Return the [x, y] coordinate for the center point of the cell that contains the specified text.  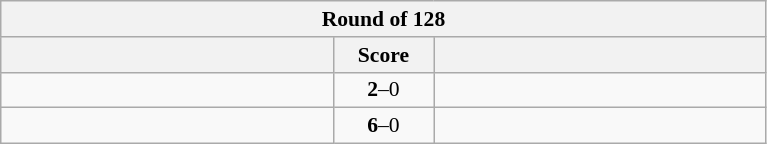
Score [383, 55]
2–0 [383, 90]
6–0 [383, 126]
Round of 128 [384, 19]
